Return (X, Y) of the center of cell containing provided text 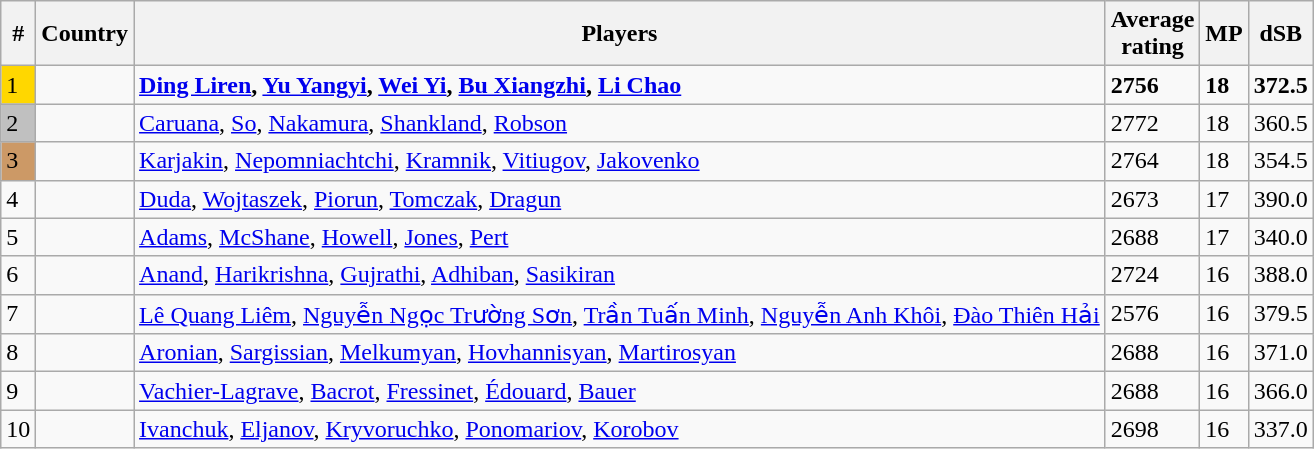
354.5 (1280, 161)
Lê Quang Liêm, Nguyễn Ngọc Trường Sơn, Trần Tuấn Minh, Nguyễn Anh Khôi, Đào Thiên Hải (620, 314)
dSB (1280, 34)
2698 (1152, 429)
337.0 (1280, 429)
388.0 (1280, 275)
Duda, Wojtaszek, Piorun, Tomczak, Dragun (620, 199)
Ding Liren, Yu Yangyi, Wei Yi, Bu Xiangzhi, Li Chao (620, 85)
2576 (1152, 314)
6 (18, 275)
8 (18, 353)
360.5 (1280, 123)
366.0 (1280, 391)
7 (18, 314)
2673 (1152, 199)
Country (85, 34)
390.0 (1280, 199)
Aronian, Sargissian, Melkumyan, Hovhannisyan, Martirosyan (620, 353)
Averagerating (1152, 34)
Anand, Harikrishna, Gujrathi, Adhiban, Sasikiran (620, 275)
340.0 (1280, 237)
Ivanchuk, Eljanov, Kryvoruchko, Ponomariov, Korobov (620, 429)
371.0 (1280, 353)
1 (18, 85)
10 (18, 429)
Caruana, So, Nakamura, Shankland, Robson (620, 123)
2756 (1152, 85)
Vachier-Lagrave, Bacrot, Fressinet, Édouard, Bauer (620, 391)
3 (18, 161)
MP (1224, 34)
9 (18, 391)
5 (18, 237)
2772 (1152, 123)
2724 (1152, 275)
379.5 (1280, 314)
4 (18, 199)
2 (18, 123)
# (18, 34)
Players (620, 34)
Karjakin, Nepomniachtchi, Kramnik, Vitiugov, Jakovenko (620, 161)
Adams, McShane, Howell, Jones, Pert (620, 237)
372.5 (1280, 85)
2764 (1152, 161)
